Detect which cell encompasses the target text, then output its [X, Y] center coordinate. 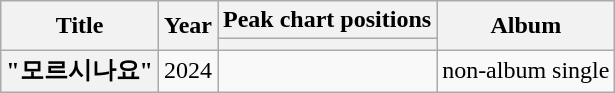
2024 [188, 72]
Peak chart positions [328, 20]
non-album single [526, 72]
Year [188, 26]
Title [80, 26]
"모르시나요" [80, 72]
Album [526, 26]
